Extract the (x, y) coordinate from the center of the cell holding the provided text.  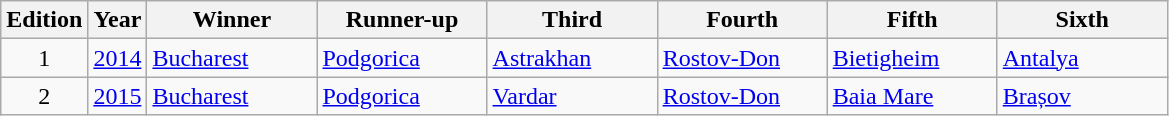
Antalya (1082, 58)
Edition (44, 20)
Vardar (572, 96)
Runner-up (402, 20)
2014 (118, 58)
2015 (118, 96)
Astrakhan (572, 58)
2 (44, 96)
Bietigheim (912, 58)
Baia Mare (912, 96)
Year (118, 20)
1 (44, 58)
Fifth (912, 20)
Winner (232, 20)
Third (572, 20)
Brașov (1082, 96)
Fourth (742, 20)
Sixth (1082, 20)
